Find where the given text appears and provide that cell's center as (X, Y) coordinate. 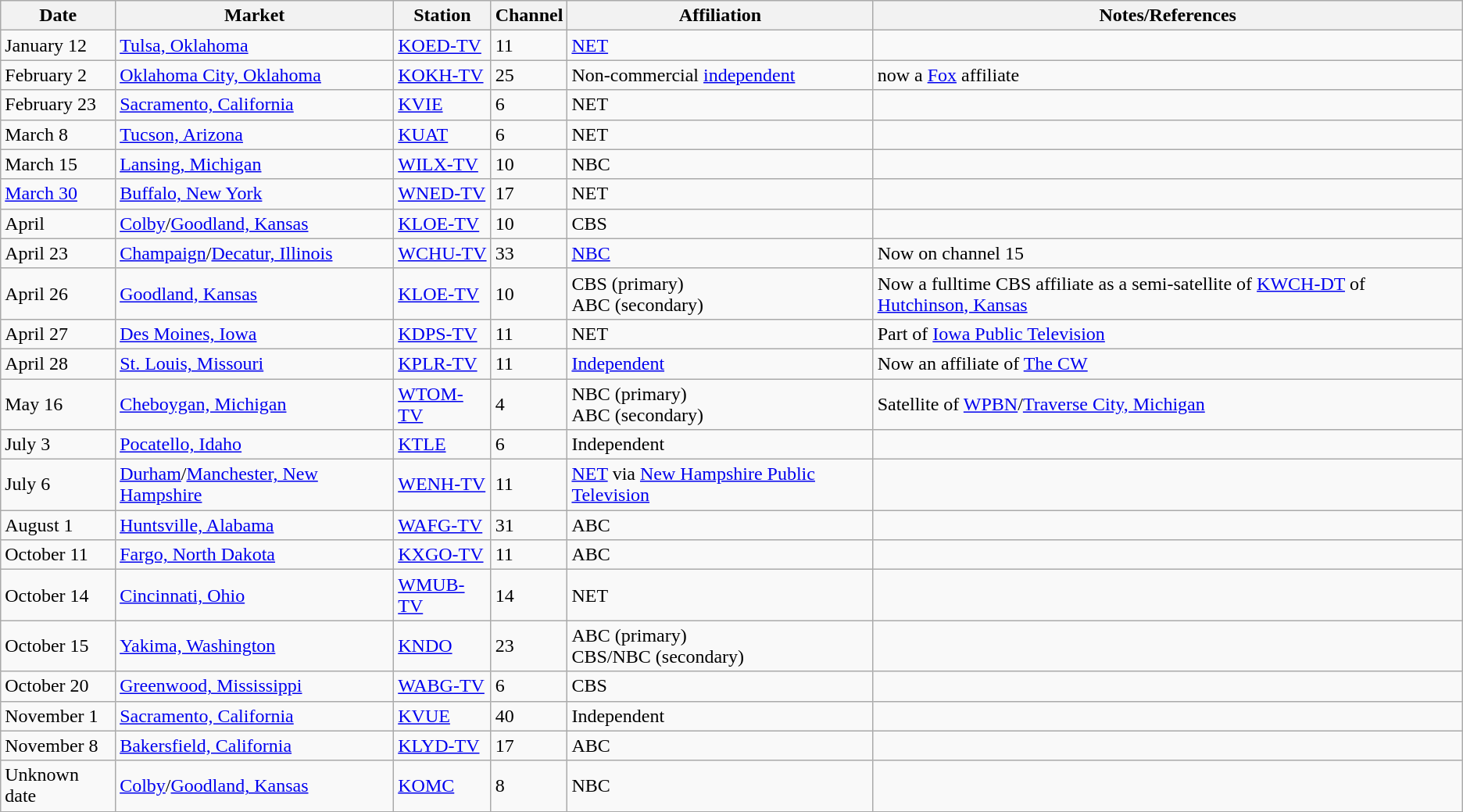
KVUE (442, 716)
KXGO-TV (442, 555)
KOKH-TV (442, 75)
8 (529, 786)
November 1 (58, 716)
now a Fox affiliate (1168, 75)
October 14 (58, 596)
KOMC (442, 786)
Tulsa, Oklahoma (255, 45)
ABC (primary) CBS/NBC (secondary) (721, 646)
25 (529, 75)
CBS (primary) ABC (secondary) (721, 294)
Lansing, Michigan (255, 164)
St. Louis, Missouri (255, 363)
Durham/Manchester, New Hampshire (255, 485)
KLYD-TV (442, 746)
Cincinnati, Ohio (255, 596)
KPLR-TV (442, 363)
Market (255, 16)
July 6 (58, 485)
Bakersfield, California (255, 746)
Satellite of WPBN/Traverse City, Michigan (1168, 403)
October 11 (58, 555)
Channel (529, 16)
Affiliation (721, 16)
WMUB-TV (442, 596)
Fargo, North Dakota (255, 555)
Champaign/Decatur, Illinois (255, 253)
January 12 (58, 45)
February 2 (58, 75)
April (58, 224)
April 28 (58, 363)
Des Moines, Iowa (255, 334)
Notes/References (1168, 16)
WNED-TV (442, 194)
KNDO (442, 646)
NET via New Hampshire Public Television (721, 485)
Pocatello, Idaho (255, 445)
WILX-TV (442, 164)
July 3 (58, 445)
August 1 (58, 525)
May 16 (58, 403)
WAFG-TV (442, 525)
KDPS-TV (442, 334)
April 23 (58, 253)
40 (529, 716)
31 (529, 525)
October 20 (58, 686)
WABG-TV (442, 686)
Station (442, 16)
KUAT (442, 134)
4 (529, 403)
33 (529, 253)
Now an affiliate of The CW (1168, 363)
Oklahoma City, Oklahoma (255, 75)
14 (529, 596)
NBC (primary) ABC (secondary) (721, 403)
Non-commercial independent (721, 75)
23 (529, 646)
Now on channel 15 (1168, 253)
Part of Iowa Public Television (1168, 334)
October 15 (58, 646)
March 30 (58, 194)
WENH-TV (442, 485)
KOED-TV (442, 45)
WTOM-TV (442, 403)
WCHU-TV (442, 253)
November 8 (58, 746)
Unknown date (58, 786)
Date (58, 16)
March 8 (58, 134)
KVIE (442, 105)
KTLE (442, 445)
Now a fulltime CBS affiliate as a semi-satellite of KWCH-DT of Hutchinson, Kansas (1168, 294)
Tucson, Arizona (255, 134)
Greenwood, Mississippi (255, 686)
March 15 (58, 164)
February 23 (58, 105)
Goodland, Kansas (255, 294)
Cheboygan, Michigan (255, 403)
Huntsville, Alabama (255, 525)
Buffalo, New York (255, 194)
April 27 (58, 334)
Yakima, Washington (255, 646)
April 26 (58, 294)
